Return (X, Y) of the center of cell containing provided text 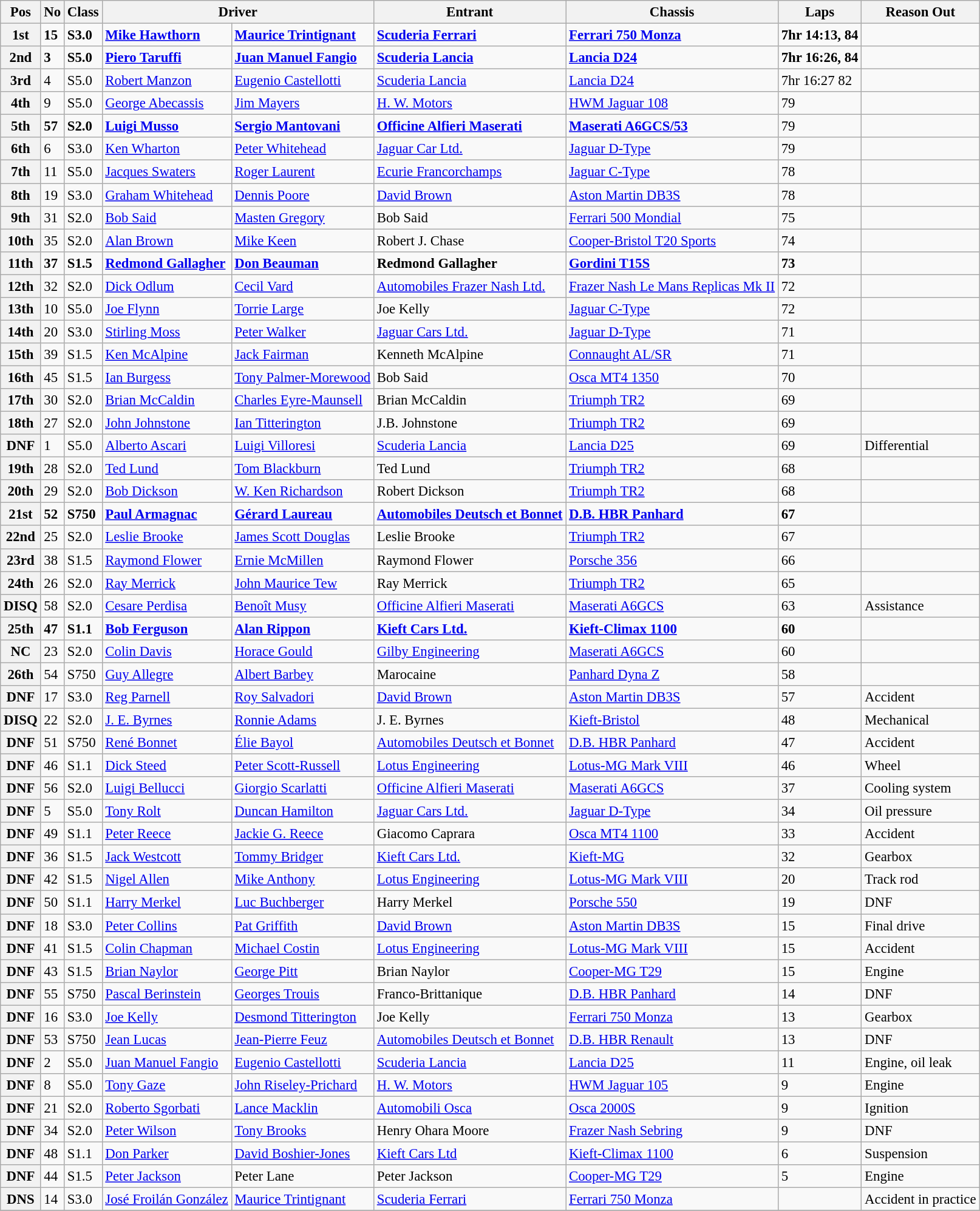
Differential (920, 446)
39 (52, 355)
75 (820, 217)
John Maurice Tew (302, 583)
Accident in practice (920, 1199)
31 (52, 217)
Guy Allegre (166, 674)
56 (52, 788)
Automobiles Frazer Nash Ltd. (469, 286)
J.B. Johnstone (469, 423)
Tony Rolt (166, 811)
Bob Ferguson (166, 629)
Giorgio Scarlatti (302, 788)
Oil pressure (920, 811)
Kieft-Bristol (672, 720)
36 (52, 857)
2 (52, 1062)
Torrie Large (302, 309)
53 (52, 1040)
Peter Whitehead (302, 149)
Joe Flynn (166, 309)
Horace Gould (302, 652)
16 (52, 1017)
Robert J. Chase (469, 240)
Luc Buchberger (302, 902)
3rd (21, 81)
Pat Griffith (302, 926)
HWM Jaguar 105 (672, 1085)
Automobili Osca (469, 1108)
D.B. HBR Renault (672, 1040)
Gilby Engineering (469, 652)
John Johnstone (166, 423)
Colin Chapman (166, 948)
20th (21, 491)
Luigi Bellucci (166, 788)
Jaguar Car Ltd. (469, 149)
Alberto Ascari (166, 446)
Desmond Titterington (302, 1017)
Ian Titterington (302, 423)
10th (21, 240)
38 (52, 560)
5th (21, 126)
35 (52, 240)
Jackie G. Reece (302, 834)
10 (52, 309)
Frazer Nash Le Mans Replicas Mk II (672, 286)
Cesare Perdisa (166, 605)
Ken Wharton (166, 149)
4 (52, 81)
No (52, 12)
Graham Whitehead (166, 195)
29 (52, 491)
HWM Jaguar 108 (672, 103)
Kenneth McAlpine (469, 355)
Tony Brooks (302, 1131)
24th (21, 583)
41 (52, 948)
Alan Brown (166, 240)
Jim Mayers (302, 103)
2nd (21, 58)
Franco-Brittanique (469, 994)
Mechanical (920, 720)
17th (21, 400)
Peter Wilson (166, 1131)
Robert Dickson (469, 491)
44 (52, 1176)
Nigel Allen (166, 880)
Jean-Pierre Feuz (302, 1040)
14th (21, 332)
51 (52, 743)
43 (52, 971)
Cooling system (920, 788)
1st (21, 35)
Ernie McMillen (302, 560)
DNS (21, 1199)
Porsche 356 (672, 560)
Engine, oil leak (920, 1062)
52 (52, 514)
Henry Ohara Moore (469, 1131)
23 (52, 652)
Ecurie Francorchamps (469, 172)
Jack Westcott (166, 857)
Ignition (920, 1108)
Wheel (920, 766)
Luigi Villoresi (302, 446)
Ken McAlpine (166, 355)
Suspension (920, 1154)
George Pitt (302, 971)
Laps (820, 12)
66 (820, 560)
NC (21, 652)
Roger Laurent (302, 172)
4th (21, 103)
David Boshier-Jones (302, 1154)
Reason Out (920, 12)
73 (820, 263)
Entrant (469, 12)
23rd (21, 560)
Marocaine (469, 674)
Roberto Sgorbati (166, 1108)
Track rod (920, 880)
42 (52, 880)
17 (52, 697)
Tom Blackburn (302, 469)
W. Ken Richardson (302, 491)
Jean Lucas (166, 1040)
1 (52, 446)
Jacques Swaters (166, 172)
Peter Collins (166, 926)
José Froilán González (166, 1199)
Osca 2000S (672, 1108)
Lance Macklin (302, 1108)
Paul Armagnac (166, 514)
Osca MT4 1100 (672, 834)
Porsche 550 (672, 902)
Jack Fairman (302, 355)
Ian Burgess (166, 377)
Peter Walker (302, 332)
Élie Bayol (302, 743)
12th (21, 286)
25th (21, 629)
22nd (21, 537)
7hr 16:27 82 (820, 81)
Giacomo Caprara (469, 834)
Mike Anthony (302, 880)
16th (21, 377)
50 (52, 902)
11th (21, 263)
Albert Barbey (302, 674)
Benoît Musy (302, 605)
3 (52, 58)
Connaught AL/SR (672, 355)
Roy Salvadori (302, 697)
Pos (21, 12)
Pascal Berinstein (166, 994)
Cooper-Bristol T20 Sports (672, 240)
Colin Davis (166, 652)
Frazer Nash Sebring (672, 1131)
28 (52, 469)
30 (52, 400)
Dick Odlum (166, 286)
70 (820, 377)
Mike Hawthorn (166, 35)
Tommy Bridger (302, 857)
Kieft-MG (672, 857)
Luigi Musso (166, 126)
Ferrari 500 Mondial (672, 217)
19th (21, 469)
Osca MT4 1350 (672, 377)
7th (21, 172)
Piero Taruffi (166, 58)
Peter Scott-Russell (302, 766)
18 (52, 926)
Class (83, 12)
René Bonnet (166, 743)
Masten Gregory (302, 217)
13th (21, 309)
Gordini T15S (672, 263)
Duncan Hamilton (302, 811)
21 (52, 1108)
8 (52, 1085)
Tony Gaze (166, 1085)
Maserati A6GCS/53 (672, 126)
25 (52, 537)
33 (820, 834)
7hr 14:13, 84 (820, 35)
8th (21, 195)
Charles Eyre-Maunsell (302, 400)
Reg Parnell (166, 697)
Assistance (920, 605)
Kieft Cars Ltd (469, 1154)
Gérard Laureau (302, 514)
Georges Trouis (302, 994)
James Scott Douglas (302, 537)
Stirling Moss (166, 332)
Mike Keen (302, 240)
Michael Costin (302, 948)
65 (820, 583)
Ronnie Adams (302, 720)
Dick Steed (166, 766)
Sergio Mantovani (302, 126)
49 (52, 834)
26 (52, 583)
15th (21, 355)
21st (21, 514)
27 (52, 423)
54 (52, 674)
26th (21, 674)
18th (21, 423)
7hr 16:26, 84 (820, 58)
9th (21, 217)
Final drive (920, 926)
Panhard Dyna Z (672, 674)
Cecil Vard (302, 286)
22 (52, 720)
Bob Dickson (166, 491)
Peter Reece (166, 834)
45 (52, 377)
Robert Manzon (166, 81)
63 (820, 605)
Don Parker (166, 1154)
Peter Lane (302, 1176)
6th (21, 149)
Don Beauman (302, 263)
Tony Palmer-Morewood (302, 377)
55 (52, 994)
George Abecassis (166, 103)
John Riseley-Prichard (302, 1085)
Dennis Poore (302, 195)
Alan Rippon (302, 629)
74 (820, 240)
Chassis (672, 12)
Driver (238, 12)
